Search for the cell housing the specified text and yield its [X, Y] center coordinate. 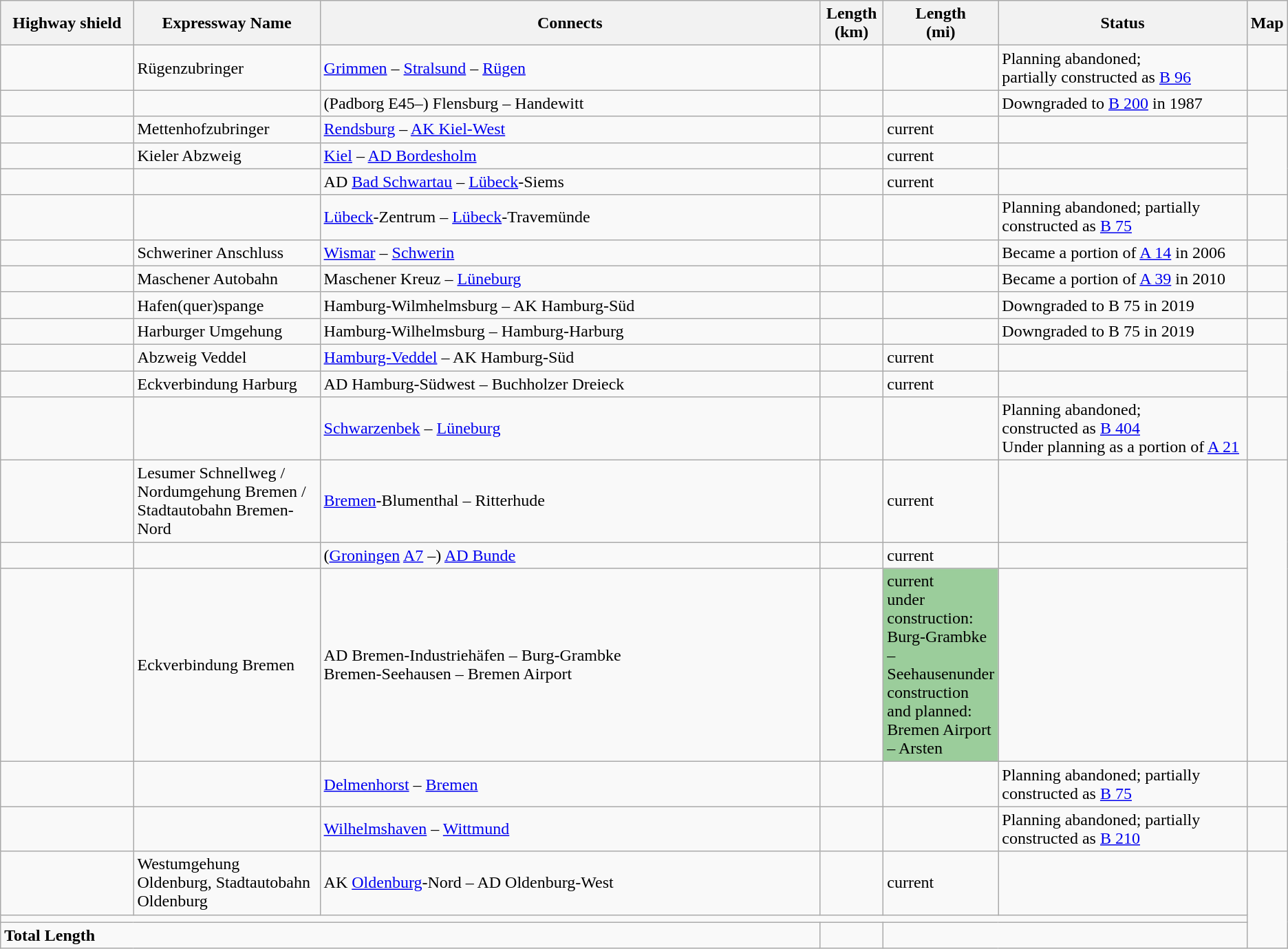
Kieler Abzweig [227, 156]
Abzweig Veddel [227, 357]
Map [1267, 23]
Hamburg-Wilhelmsburg – Hamburg-Harburg [570, 331]
Delmenhorst – Bremen [570, 785]
(Padborg E45–) Flensburg – Handewitt [570, 103]
Planning abandoned;constructed as B 404Under planning as a portion of A 21 [1123, 429]
Harburger Umgehung [227, 331]
Eckverbindung Harburg [227, 383]
Became a portion of A 39 in 2010 [1123, 279]
(Groningen A7 –) AD Bunde [570, 555]
Became a portion of A 14 in 2006 [1123, 253]
AK Oldenburg-Nord – AD Oldenburg-West [570, 883]
Lübeck-Zentrum – Lübeck-Travemünde [570, 217]
Schweriner Anschluss [227, 253]
AD Bad Schwartau – Lübeck-Siems [570, 182]
Lesumer Schnellweg / Nordumgehung Bremen / Stadtautobahn Bremen-Nord [227, 501]
Schwarzenbek – Lüneburg [570, 429]
Downgraded to B 200 in 1987 [1123, 103]
Bremen-Blumenthal – Ritterhude [570, 501]
Maschener Autobahn [227, 279]
currentunder construction: Burg-Grambke – Seehausenunder construction and planned: Bremen Airport – Arsten [941, 665]
AD Hamburg-Südwest – Buchholzer Dreieck [570, 383]
Length(mi) [941, 23]
Hamburg-Wilmhelmsburg – AK Hamburg-Süd [570, 305]
Hafen(quer)spange [227, 305]
Maschener Kreuz – Lüneburg [570, 279]
Eckverbindung Bremen [227, 665]
Westumgehung Oldenburg, Stadtautobahn Oldenburg [227, 883]
Kiel – AD Bordesholm [570, 156]
Status [1123, 23]
Length(km) [851, 23]
Total Length [410, 935]
Wismar – Schwerin [570, 253]
Planning abandoned; partially constructed as B 210 [1123, 829]
Rendsburg – AK Kiel-West [570, 129]
Wilhelmshaven – Wittmund [570, 829]
Mettenhofzubringer [227, 129]
Rügenzubringer [227, 67]
Planning abandoned;partially constructed as B 96 [1123, 67]
Hamburg-Veddel – AK Hamburg-Süd [570, 357]
Connects [570, 23]
AD Bremen-Industriehäfen – Burg-GrambkeBremen-Seehausen – Bremen Airport [570, 665]
Grimmen – Stralsund – Rügen [570, 67]
Expressway Name [227, 23]
Highway shield [67, 23]
